Capture the cell that displays the provided text and extract its [X, Y] central coordinate. 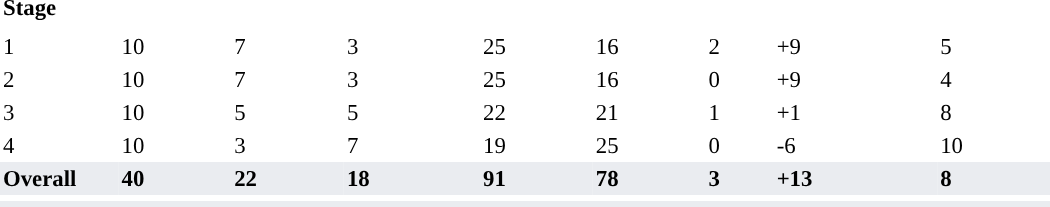
Overall [59, 178]
19 [536, 146]
91 [536, 178]
21 [650, 112]
78 [650, 178]
+1 [856, 112]
18 [400, 178]
-6 [856, 146]
+13 [856, 178]
40 [174, 178]
